Detect which cell encompasses the target text, then output its (x, y) center coordinate. 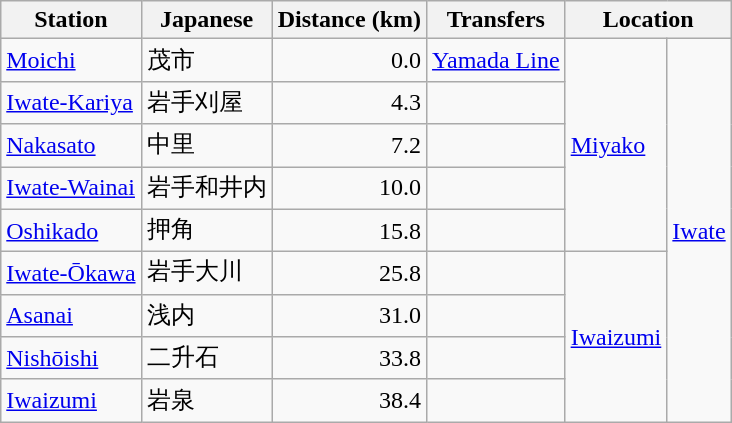
Asanai (71, 316)
Moichi (71, 60)
15.8 (349, 230)
0.0 (349, 60)
Oshikado (71, 230)
浅内 (206, 316)
岩手和井内 (206, 188)
Iwate-Ōkawa (71, 274)
Nishōishi (71, 358)
25.8 (349, 274)
茂市 (206, 60)
Japanese (206, 20)
Distance (km) (349, 20)
10.0 (349, 188)
Iwate-Wainai (71, 188)
Location (648, 20)
33.8 (349, 358)
Transfers (496, 20)
Station (71, 20)
中里 (206, 146)
押角 (206, 230)
Nakasato (71, 146)
岩泉 (206, 400)
38.4 (349, 400)
二升石 (206, 358)
Miyako (616, 146)
Yamada Line (496, 60)
4.3 (349, 102)
7.2 (349, 146)
31.0 (349, 316)
Iwate-Kariya (71, 102)
岩手刈屋 (206, 102)
Iwate (699, 230)
岩手大川 (206, 274)
